Scan for the cell matching the given text and deliver its [X, Y] coordinate at center. 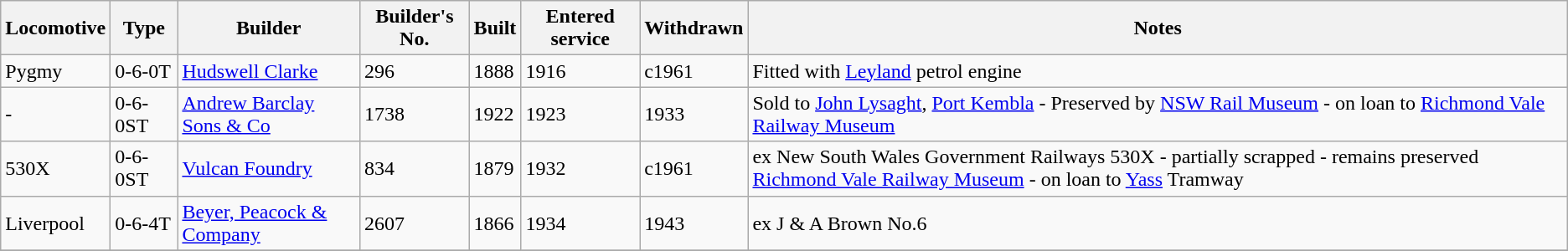
1738 [415, 114]
Locomotive [55, 28]
1922 [495, 114]
Fitted with Leyland petrol engine [1158, 71]
- [55, 114]
296 [415, 71]
Withdrawn [694, 28]
Builder's No. [415, 28]
Beyer, Peacock & Company [269, 223]
2607 [415, 223]
1888 [495, 71]
Notes [1158, 28]
1943 [694, 223]
Vulcan Foundry [269, 169]
Liverpool [55, 223]
Andrew Barclay Sons & Co [269, 114]
0-6-4T [144, 223]
530X [55, 169]
1933 [694, 114]
1866 [495, 223]
Entered service [580, 28]
Builder [269, 28]
Type [144, 28]
1916 [580, 71]
Sold to John Lysaght, Port Kembla - Preserved by NSW Rail Museum - on loan to Richmond Vale Railway Museum [1158, 114]
ex J & A Brown No.6 [1158, 223]
Pygmy [55, 71]
0-6-0T [144, 71]
1934 [580, 223]
Built [495, 28]
ex New South Wales Government Railways 530X - partially scrapped - remains preserved Richmond Vale Railway Museum - on loan to Yass Tramway [1158, 169]
1932 [580, 169]
1923 [580, 114]
834 [415, 169]
1879 [495, 169]
Hudswell Clarke [269, 71]
